Search for the cell housing the specified text and yield its (x, y) center coordinate. 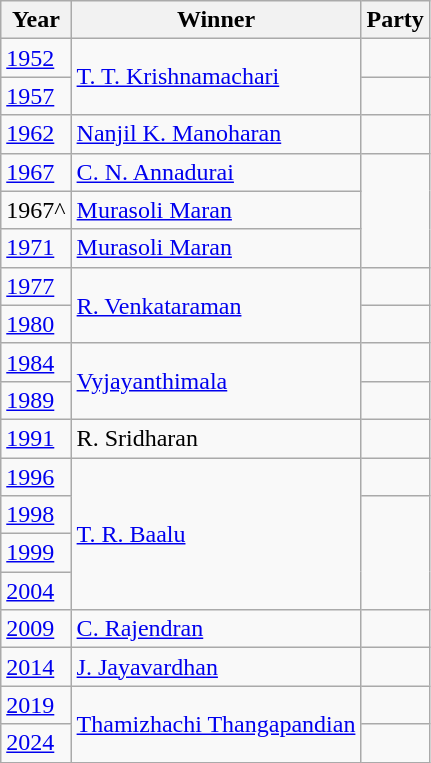
2009 (36, 629)
1998 (36, 515)
1962 (36, 134)
J. Jayavardhan (216, 667)
2024 (36, 743)
1967^ (36, 210)
2004 (36, 591)
1999 (36, 553)
Winner (216, 20)
R. Sridharan (216, 438)
1984 (36, 362)
1977 (36, 286)
1957 (36, 96)
Vyjayanthimala (216, 381)
T. T. Krishnamachari (216, 77)
1971 (36, 248)
Party (395, 20)
1980 (36, 324)
2019 (36, 705)
2014 (36, 667)
Year (36, 20)
1996 (36, 477)
Thamizhachi Thangapandian (216, 724)
R. Venkataraman (216, 305)
1967 (36, 172)
C. N. Annadurai (216, 172)
C. Rajendran (216, 629)
1952 (36, 58)
Nanjil K. Manoharan (216, 134)
1989 (36, 400)
T. R. Baalu (216, 534)
1991 (36, 438)
